Determine the [X, Y] coordinate at the center of the cell enclosing the given text.  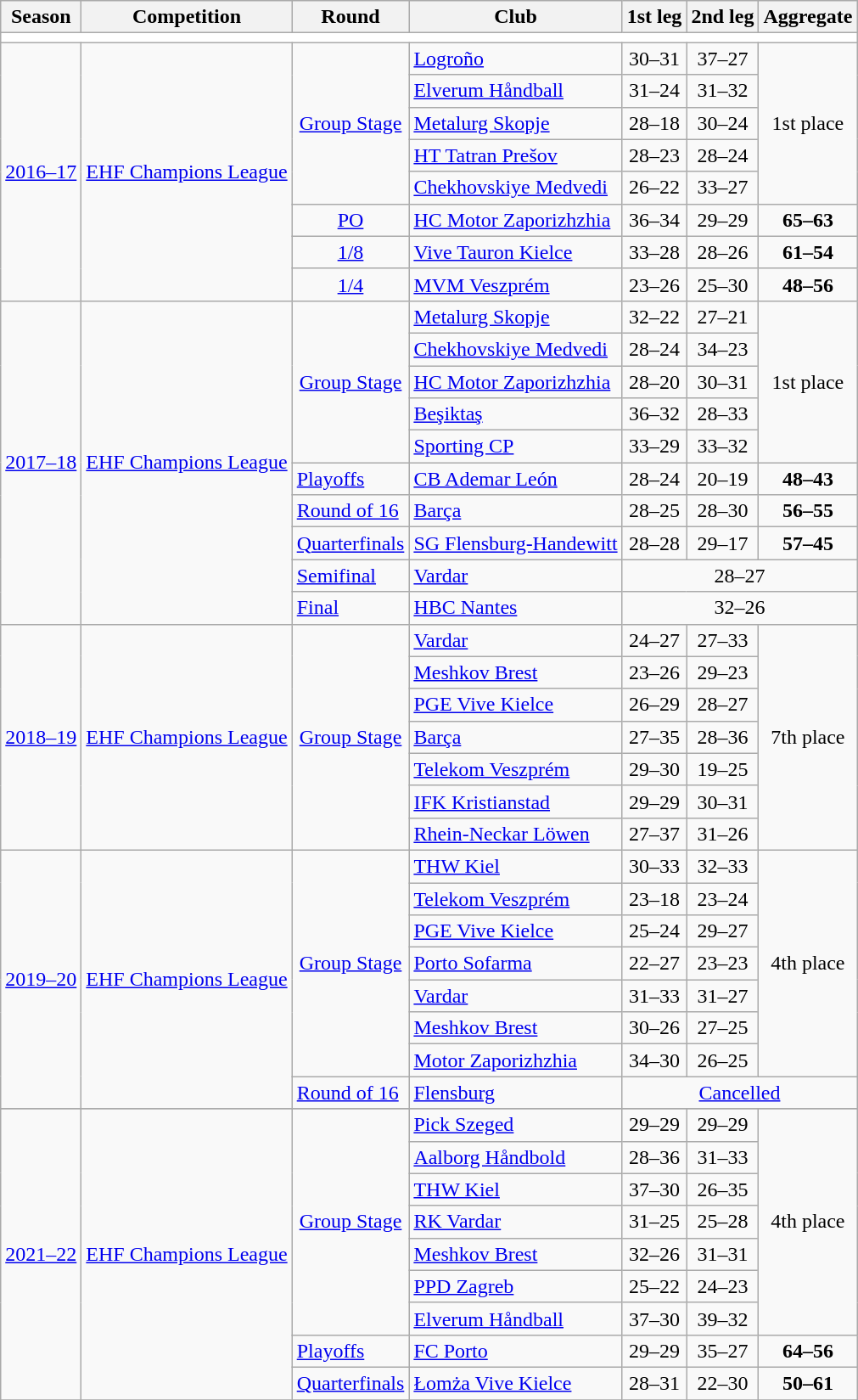
Club [516, 17]
34–23 [723, 349]
23–18 [654, 899]
PO [350, 220]
33–28 [654, 252]
HBC Nantes [516, 608]
Aalborg Håndbold [516, 1157]
48–56 [808, 284]
1st leg [654, 17]
28–30 [723, 511]
33–32 [723, 447]
39–32 [723, 1318]
2018–19 [41, 737]
26–35 [723, 1189]
28–20 [654, 381]
1/4 [350, 284]
SG Flensburg-Handewitt [516, 543]
PPD Zagreb [516, 1286]
28–33 [723, 414]
23–23 [723, 964]
26–22 [654, 188]
27–37 [654, 834]
36–32 [654, 414]
Pick Szeged [516, 1125]
24–27 [654, 640]
Aggregate [808, 17]
26–25 [723, 1060]
25–22 [654, 1286]
31–32 [723, 91]
CB Ademar León [516, 479]
31–24 [654, 91]
33–29 [654, 447]
Łomża Vive Kielce [516, 1383]
2nd leg [723, 17]
25–28 [723, 1222]
1/8 [350, 252]
2021–22 [41, 1255]
Round [350, 17]
30–24 [723, 123]
2019–20 [41, 979]
31–31 [723, 1254]
29–30 [654, 769]
31–26 [723, 834]
Beşiktaş [516, 414]
28–28 [654, 543]
32–22 [654, 317]
27–25 [723, 1028]
56–55 [808, 511]
IFK Kristianstad [516, 801]
2016–17 [41, 171]
Logroño [516, 59]
27–21 [723, 317]
23–24 [723, 899]
32–33 [723, 866]
MVM Veszprém [516, 284]
Sporting CP [516, 447]
57–45 [808, 543]
25–30 [723, 284]
24–23 [723, 1286]
61–54 [808, 252]
22–30 [723, 1383]
30–26 [654, 1028]
HT Tatran Prešov [516, 155]
Porto Sofarma [516, 964]
28–26 [723, 252]
31–25 [654, 1222]
Semifinal [350, 576]
65–63 [808, 220]
FC Porto [516, 1351]
64–56 [808, 1351]
Cancelled [740, 1093]
25–24 [654, 931]
7th place [808, 737]
29–27 [723, 931]
29–23 [723, 672]
34–30 [654, 1060]
28–23 [654, 155]
35–27 [723, 1351]
Season [41, 17]
30–33 [654, 866]
Competition [187, 17]
28–18 [654, 123]
22–27 [654, 964]
29–17 [723, 543]
RK Vardar [516, 1222]
27–33 [723, 640]
31–27 [723, 996]
36–34 [654, 220]
50–61 [808, 1383]
Flensburg [516, 1093]
2017–18 [41, 462]
Final [350, 608]
26–29 [654, 705]
33–27 [723, 188]
28–31 [654, 1383]
48–43 [808, 479]
28–25 [654, 511]
Motor Zaporizhzhia [516, 1060]
27–35 [654, 737]
Rhein-Neckar Löwen [516, 834]
19–25 [723, 769]
20–19 [723, 479]
37–27 [723, 59]
Vive Tauron Kielce [516, 252]
